Capture the cell that displays the provided text and extract its [X, Y] central coordinate. 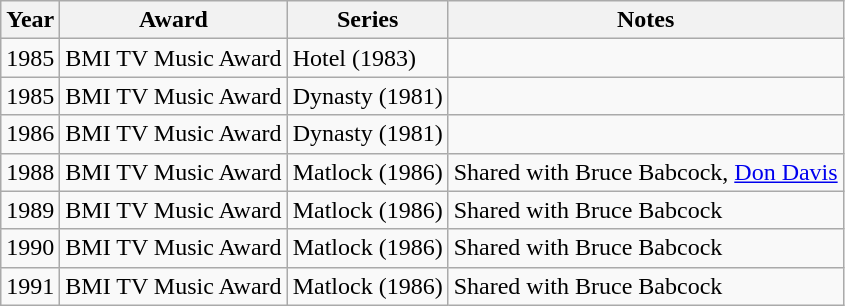
Shared with Bruce Babcock, Don Davis [646, 172]
1989 [30, 210]
Notes [646, 20]
Series [368, 20]
1990 [30, 248]
1988 [30, 172]
1991 [30, 286]
Year [30, 20]
1986 [30, 134]
Hotel (1983) [368, 58]
Award [174, 20]
